Determine the [X, Y] coordinate at the center of the cell enclosing the given text.  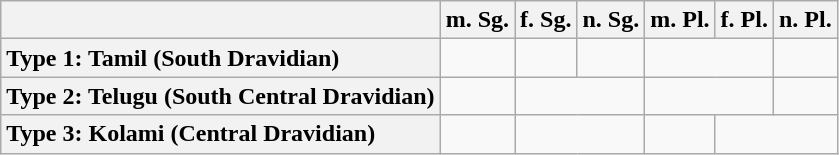
Type 2: Telugu (South Central Dravidian) [220, 96]
n. Sg. [611, 20]
n. Pl. [805, 20]
f. Sg. [546, 20]
f. Pl. [744, 20]
Type 1: Tamil (South Dravidian) [220, 58]
Type 3: Kolami (Central Dravidian) [220, 134]
m. Sg. [477, 20]
m. Pl. [680, 20]
